Return [X, Y] of the center of cell containing provided text 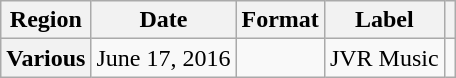
June 17, 2016 [164, 58]
JVR Music [384, 58]
Label [384, 20]
Region [46, 20]
Various [46, 58]
Format [280, 20]
Date [164, 20]
